Scan for the cell matching the given text and deliver its [x, y] coordinate at center. 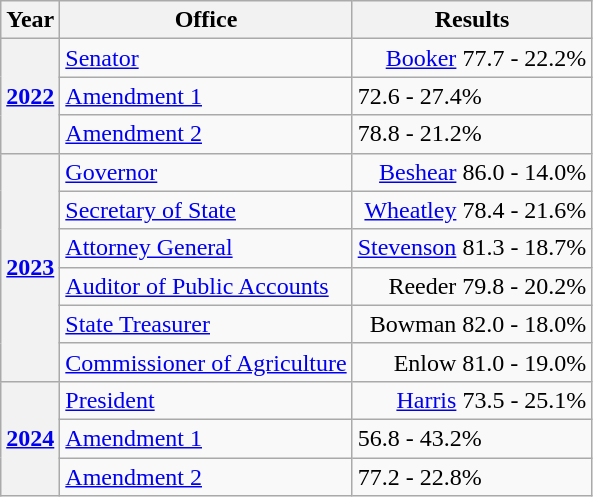
72.6 - 27.4% [472, 96]
Auditor of Public Accounts [206, 286]
Reeder 79.8 - 20.2% [472, 286]
2022 [30, 96]
Booker 77.7 - 22.2% [472, 58]
Stevenson 81.3 - 18.7% [472, 248]
Results [472, 20]
2023 [30, 267]
77.2 - 22.8% [472, 477]
Wheatley 78.4 - 21.6% [472, 210]
President [206, 400]
Bowman 82.0 - 18.0% [472, 324]
78.8 - 21.2% [472, 134]
Beshear 86.0 - 14.0% [472, 172]
State Treasurer [206, 324]
Enlow 81.0 - 19.0% [472, 362]
Office [206, 20]
Secretary of State [206, 210]
2024 [30, 438]
56.8 - 43.2% [472, 438]
Governor [206, 172]
Harris 73.5 - 25.1% [472, 400]
Attorney General [206, 248]
Year [30, 20]
Commissioner of Agriculture [206, 362]
Senator [206, 58]
